Extract the (x, y) coordinate from the center of the cell holding the provided text.  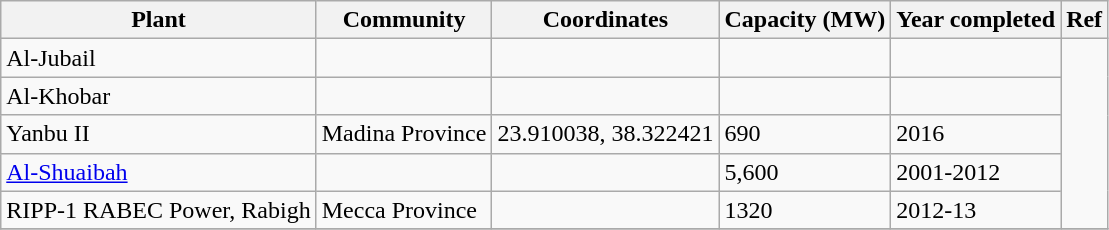
2001-2012 (976, 172)
1320 (805, 210)
Al-Jubail (158, 58)
Coordinates (606, 20)
5,600 (805, 172)
Plant (158, 20)
690 (805, 134)
Al-Khobar (158, 96)
Year completed (976, 20)
23.910038, 38.322421 (606, 134)
Madina Province (404, 134)
Ref (1084, 20)
Yanbu II (158, 134)
Community (404, 20)
2012-13 (976, 210)
Capacity (MW) (805, 20)
2016 (976, 134)
Al-Shuaibah (158, 172)
Mecca Province (404, 210)
RIPP-1 RABEC Power, Rabigh (158, 210)
